Extract the [X, Y] coordinate from the center of the cell holding the provided text.  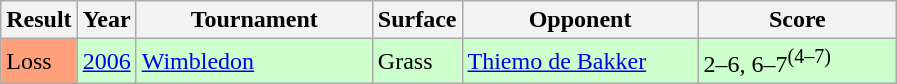
Result [39, 20]
Opponent [580, 20]
Loss [39, 62]
Year [106, 20]
Thiemo de Bakker [580, 62]
Grass [417, 62]
Tournament [254, 20]
2006 [106, 62]
Score [798, 20]
Wimbledon [254, 62]
2–6, 6–7(4–7) [798, 62]
Surface [417, 20]
